Provide the [x, y] coordinate of the cell's center where the given text is located.  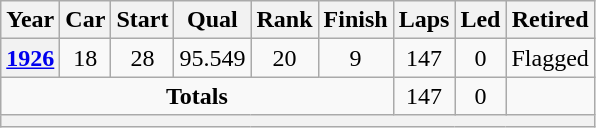
18 [86, 58]
95.549 [212, 58]
Start [142, 20]
1926 [30, 58]
Flagged [550, 58]
Rank [284, 20]
20 [284, 58]
Year [30, 20]
Totals [197, 96]
Led [480, 20]
9 [356, 58]
Finish [356, 20]
28 [142, 58]
Car [86, 20]
Laps [424, 20]
Retired [550, 20]
Qual [212, 20]
